Pinpoint the cell where the given text exists, returning its (X, Y) midpoint coordinate. 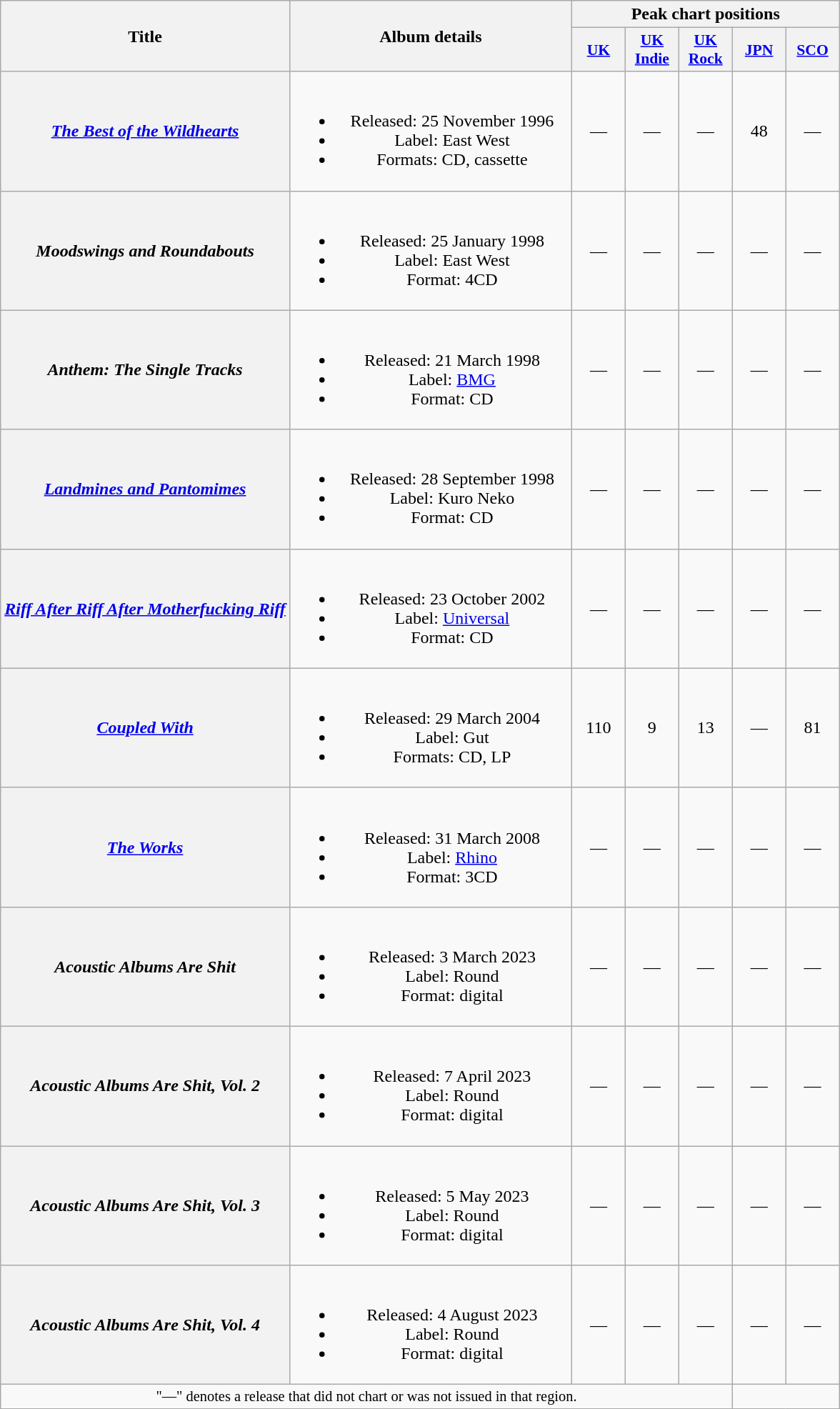
Peak chart positions (706, 14)
The Best of the Wildhearts (146, 131)
Landmines and Pantomimes (146, 489)
Released: 4 August 2023Label: RoundFormat: digital (430, 1325)
Released: 31 March 2008Label: RhinoFormat: 3CD (430, 847)
JPN (759, 50)
Released: 23 October 2002Label: UniversalFormat: CD (430, 609)
UKRock (706, 50)
Released: 3 March 2023Label: RoundFormat: digital (430, 966)
9 (651, 727)
81 (813, 727)
UK (599, 50)
Acoustic Albums Are Shit, Vol. 3 (146, 1206)
Album details (430, 36)
Title (146, 36)
Released: 21 March 1998Label: BMGFormat: CD (430, 370)
48 (759, 131)
Released: 28 September 1998Label: Kuro NekoFormat: CD (430, 489)
Released: 29 March 2004Label: GutFormats: CD, LP (430, 727)
Released: 25 November 1996Label: East WestFormats: CD, cassette (430, 131)
The Works (146, 847)
Acoustic Albums Are Shit, Vol. 4 (146, 1325)
Released: 25 January 1998Label: East WestFormat: 4CD (430, 250)
110 (599, 727)
Acoustic Albums Are Shit (146, 966)
Acoustic Albums Are Shit, Vol. 2 (146, 1086)
"—" denotes a release that did not chart or was not issued in that region. (366, 1397)
Riff After Riff After Motherfucking Riff (146, 609)
Coupled With (146, 727)
Anthem: The Single Tracks (146, 370)
Released: 7 April 2023Label: RoundFormat: digital (430, 1086)
Moodswings and Roundabouts (146, 250)
SCO (813, 50)
Released: 5 May 2023Label: RoundFormat: digital (430, 1206)
13 (706, 727)
UKIndie (651, 50)
